Capture the cell that displays the provided text and extract its [x, y] central coordinate. 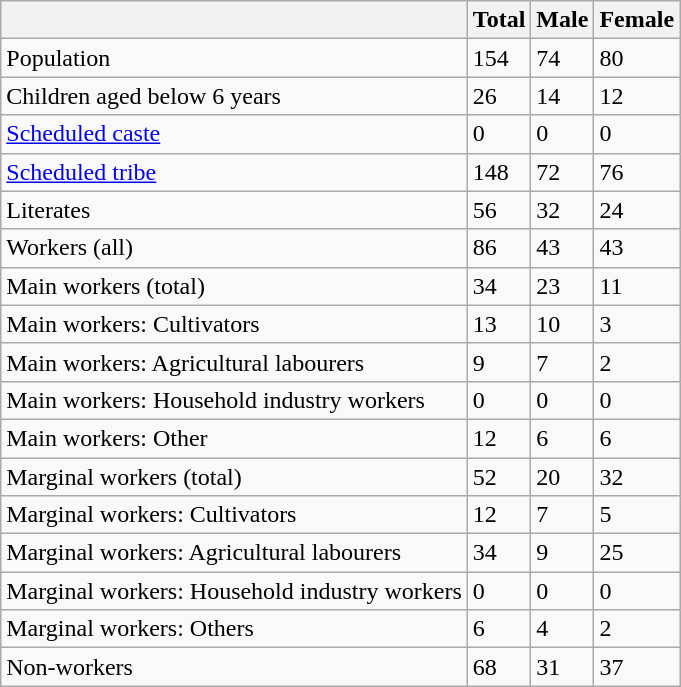
148 [499, 172]
Main workers: Household industry workers [234, 400]
Marginal workers (total) [234, 477]
Marginal workers: Cultivators [234, 515]
4 [562, 629]
37 [637, 667]
56 [499, 210]
Main workers: Other [234, 438]
Scheduled caste [234, 134]
154 [499, 58]
Workers (all) [234, 248]
80 [637, 58]
11 [637, 286]
Main workers: Cultivators [234, 324]
10 [562, 324]
24 [637, 210]
23 [562, 286]
31 [562, 667]
Children aged below 6 years [234, 96]
Population [234, 58]
Female [637, 20]
26 [499, 96]
20 [562, 477]
5 [637, 515]
Marginal workers: Others [234, 629]
Non-workers [234, 667]
68 [499, 667]
3 [637, 324]
52 [499, 477]
Marginal workers: Household industry workers [234, 591]
Scheduled tribe [234, 172]
86 [499, 248]
Marginal workers: Agricultural labourers [234, 553]
Male [562, 20]
Total [499, 20]
76 [637, 172]
Main workers: Agricultural labourers [234, 362]
74 [562, 58]
13 [499, 324]
72 [562, 172]
25 [637, 553]
Literates [234, 210]
Main workers (total) [234, 286]
14 [562, 96]
